From the cell containing the given text, extract its center point as [x, y] coordinate. 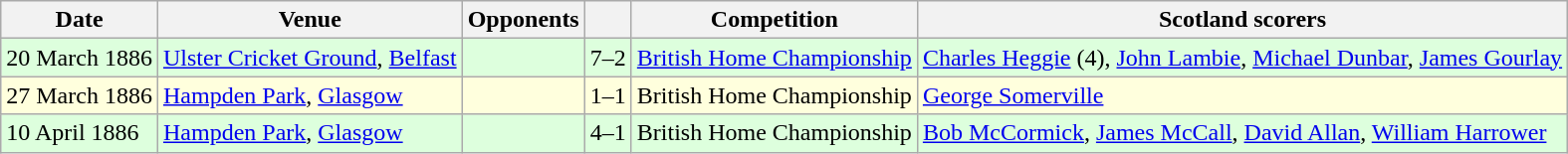
Bob McCormick, James McCall, David Allan, William Harrower [1242, 133]
20 March 1886 [80, 58]
Date [80, 20]
7–2 [607, 58]
Venue [310, 20]
Ulster Cricket Ground, Belfast [310, 58]
George Somerville [1242, 95]
4–1 [607, 133]
Charles Heggie (4), John Lambie, Michael Dunbar, James Gourlay [1242, 58]
Scotland scorers [1242, 20]
Competition [775, 20]
1–1 [607, 95]
10 April 1886 [80, 133]
Opponents [524, 20]
27 March 1886 [80, 95]
